Pinpoint the cell where the given text exists, returning its (x, y) midpoint coordinate. 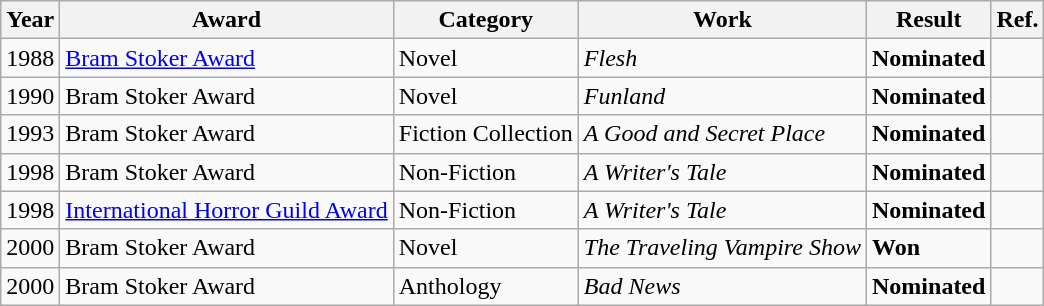
Fiction Collection (486, 134)
Ref. (1018, 20)
Bad News (722, 286)
1990 (30, 96)
Flesh (722, 58)
Funland (722, 96)
1993 (30, 134)
Year (30, 20)
Work (722, 20)
The Traveling Vampire Show (722, 248)
1988 (30, 58)
Category (486, 20)
International Horror Guild Award (226, 210)
Anthology (486, 286)
Award (226, 20)
Result (929, 20)
A Good and Secret Place (722, 134)
Won (929, 248)
